Find where the given text appears and provide that cell's center as (X, Y) coordinate. 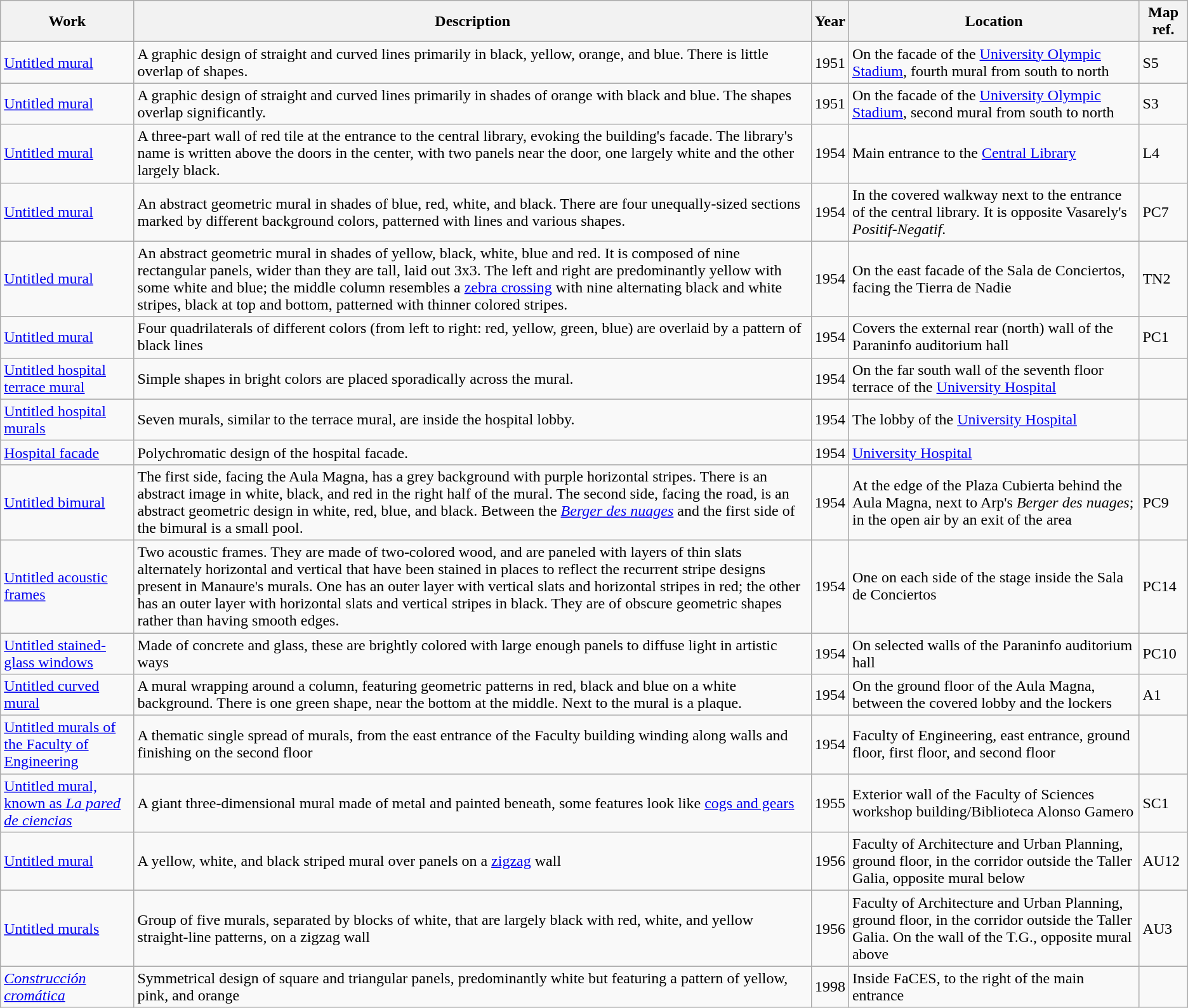
1955 (830, 803)
Seven murals, similar to the terrace mural, are inside the hospital lobby. (472, 420)
Construcción cromática (67, 987)
Untitled hospital terrace mural (67, 378)
Polychromatic design of the hospital facade. (472, 452)
A graphic design of straight and curved lines primarily in black, yellow, orange, and blue. There is little overlap of shapes. (472, 62)
Inside FaCES, to the right of the main entrance (994, 987)
Group of five murals, separated by blocks of white, that are largely black with red, white, and yellow straight-line patterns, on a zigzag wall (472, 929)
Untitled bimural (67, 502)
AU12 (1163, 861)
On the facade of the University Olympic Stadium, second mural from south to north (994, 104)
Faculty of Engineering, east entrance, ground floor, first floor, and second floor (994, 745)
In the covered walkway next to the entrance of the central library. It is opposite Vasarely's Positif-Negatif. (994, 212)
PC14 (1163, 586)
Description (472, 22)
On the far south wall of the seventh floor terrace of the University Hospital (994, 378)
On the ground floor of the Aula Magna, between the covered lobby and the lockers (994, 695)
S3 (1163, 104)
Untitled murals (67, 929)
At the edge of the Plaza Cubierta behind the Aula Magna, next to Arp's Berger des nuages; in the open air by an exit of the area (994, 502)
Untitled acoustic frames (67, 586)
Map ref. (1163, 22)
A thematic single spread of murals, from the east entrance of the Faculty building winding along walls and finishing on the second floor (472, 745)
The lobby of the University Hospital (994, 420)
Exterior wall of the Faculty of Sciences workshop building/Biblioteca Alonso Gamero (994, 803)
Covers the external rear (north) wall of the Paraninfo auditorium hall (994, 337)
A1 (1163, 695)
PC1 (1163, 337)
Faculty of Architecture and Urban Planning, ground floor, in the corridor outside the Taller Galia, opposite mural below (994, 861)
L4 (1163, 154)
Untitled stained-glass windows (67, 653)
Main entrance to the Central Library (994, 154)
TN2 (1163, 279)
Made of concrete and glass, these are brightly colored with large enough panels to diffuse light in artistic ways (472, 653)
PC7 (1163, 212)
S5 (1163, 62)
Untitled murals of the Faculty of Engineering (67, 745)
University Hospital (994, 452)
Untitled mural, known as La pared de ciencias (67, 803)
Simple shapes in bright colors are placed sporadically across the mural. (472, 378)
Location (994, 22)
On selected walls of the Paraninfo auditorium hall (994, 653)
Hospital facade (67, 452)
Untitled hospital murals (67, 420)
Year (830, 22)
One on each side of the stage inside the Sala de Conciertos (994, 586)
Faculty of Architecture and Urban Planning, ground floor, in the corridor outside the Taller Galia. On the wall of the T.G., opposite mural above (994, 929)
On the facade of the University Olympic Stadium, fourth mural from south to north (994, 62)
AU3 (1163, 929)
PC10 (1163, 653)
A graphic design of straight and curved lines primarily in shades of orange with black and blue. The shapes overlap significantly. (472, 104)
On the east facade of the Sala de Conciertos, facing the Tierra de Nadie (994, 279)
1998 (830, 987)
Four quadrilaterals of different colors (from left to right: red, yellow, green, blue) are overlaid by a pattern of black lines (472, 337)
SC1 (1163, 803)
Untitled curved mural (67, 695)
PC9 (1163, 502)
Symmetrical design of square and triangular panels, predominantly white but featuring a pattern of yellow, pink, and orange (472, 987)
A giant three-dimensional mural made of metal and painted beneath, some features look like cogs and gears (472, 803)
Work (67, 22)
A yellow, white, and black striped mural over panels on a zigzag wall (472, 861)
